Identify which cell holds the provided text, then report its [x, y] central coordinate. 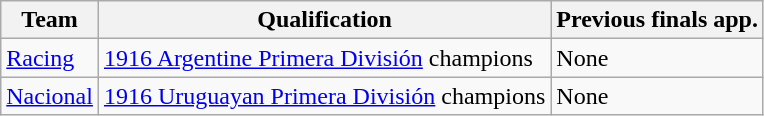
1916 Uruguayan Primera División champions [324, 96]
Nacional [50, 96]
Racing [50, 58]
1916 Argentine Primera División champions [324, 58]
Previous finals app. [658, 20]
Team [50, 20]
Qualification [324, 20]
